Locate the cell with the specified text and output its [x, y] center coordinate. 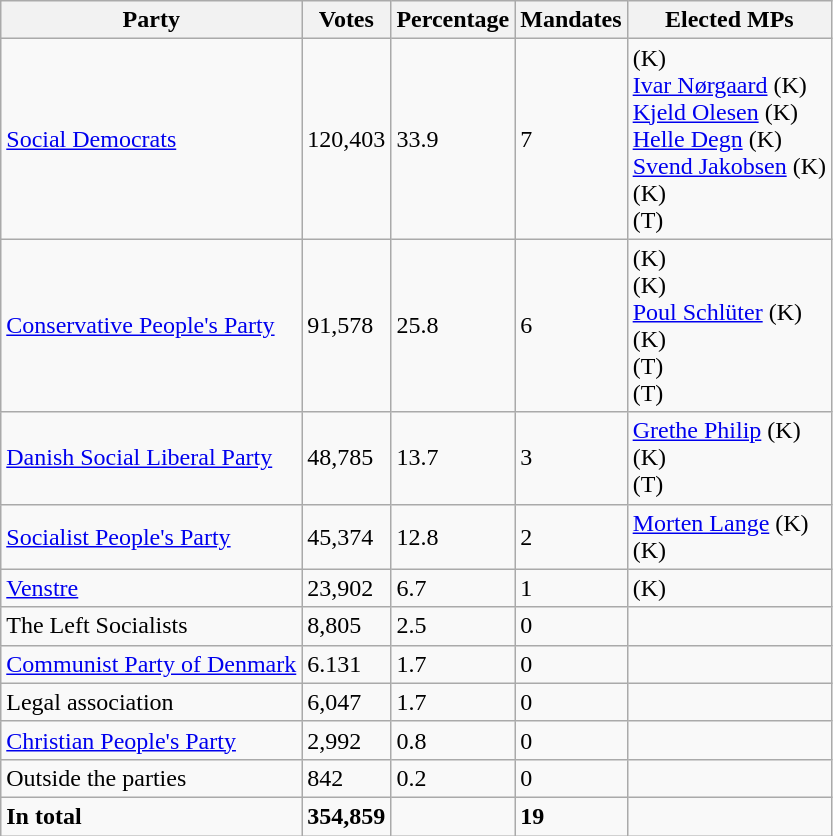
3 [571, 458]
In total [152, 816]
8,805 [346, 626]
(K) (K)Poul Schlüter (K) (K) (T) (T) [729, 326]
Outside the parties [152, 778]
0.2 [453, 778]
842 [346, 778]
Social Democrats [152, 139]
2.5 [453, 626]
91,578 [346, 326]
1 [571, 588]
Communist Party of Denmark [152, 664]
2 [571, 536]
33.9 [453, 139]
6 [571, 326]
Party [152, 20]
19 [571, 816]
Percentage [453, 20]
45,374 [346, 536]
Venstre [152, 588]
(K) [729, 588]
25.8 [453, 326]
354,859 [346, 816]
Socialist People's Party [152, 536]
23,902 [346, 588]
Mandates [571, 20]
Votes [346, 20]
12.8 [453, 536]
Morten Lange (K) (K) [729, 536]
(K)Ivar Nørgaard (K)Kjeld Olesen (K)Helle Degn (K)Svend Jakobsen (K) (K) (T) [729, 139]
Conservative People's Party [152, 326]
Christian People's Party [152, 740]
6.7 [453, 588]
13.7 [453, 458]
Legal association [152, 702]
Grethe Philip (K) (K) (T) [729, 458]
Danish Social Liberal Party [152, 458]
48,785 [346, 458]
0.8 [453, 740]
2,992 [346, 740]
Elected MPs [729, 20]
7 [571, 139]
120,403 [346, 139]
6,047 [346, 702]
6.131 [346, 664]
The Left Socialists [152, 626]
